Pinpoint the cell where the given text exists, returning its (X, Y) midpoint coordinate. 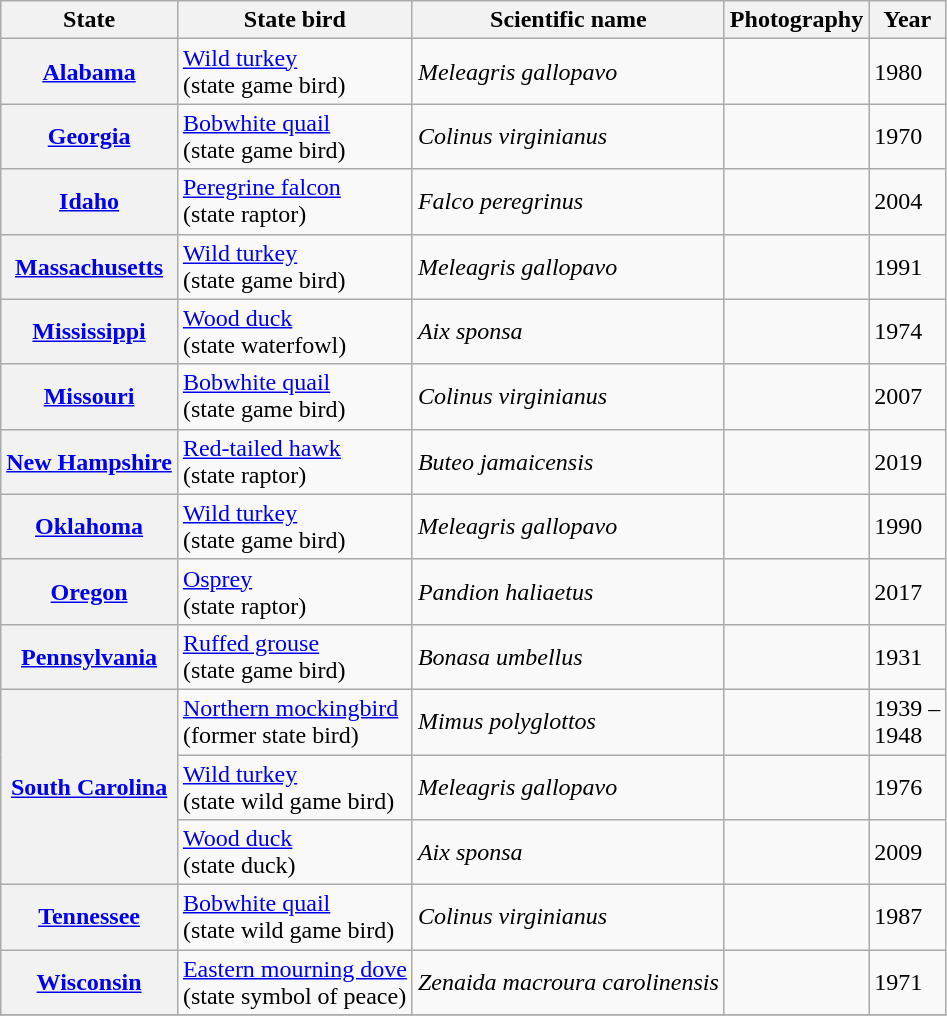
State (90, 20)
Peregrine falcon(state raptor) (294, 202)
Red-tailed hawk(state raptor) (294, 462)
Wild turkey(state wild game bird) (294, 786)
1974 (908, 332)
Zenaida macroura carolinensis (568, 982)
Oklahoma (90, 526)
Mississippi (90, 332)
Buteo jamaicensis (568, 462)
Wisconsin (90, 982)
Massachusetts (90, 266)
Bonasa umbellus (568, 656)
1987 (908, 918)
1939 –1948 (908, 722)
Pandion haliaetus (568, 592)
2004 (908, 202)
South Carolina (90, 786)
Scientific name (568, 20)
Pennsylvania (90, 656)
1980 (908, 72)
2009 (908, 852)
Osprey(state raptor) (294, 592)
Georgia (90, 136)
1976 (908, 786)
Alabama (90, 72)
1971 (908, 982)
1931 (908, 656)
Tennessee (90, 918)
Oregon (90, 592)
Ruffed grouse(state game bird) (294, 656)
State bird (294, 20)
1991 (908, 266)
1970 (908, 136)
Photography (796, 20)
Wood duck(state duck) (294, 852)
Year (908, 20)
2007 (908, 396)
Missouri (90, 396)
Bobwhite quail(state wild game bird) (294, 918)
2019 (908, 462)
Wood duck(state waterfowl) (294, 332)
Northern mockingbird(former state bird) (294, 722)
1990 (908, 526)
2017 (908, 592)
Eastern mourning dove(state symbol of peace) (294, 982)
Falco peregrinus (568, 202)
New Hampshire (90, 462)
Mimus polyglottos (568, 722)
Idaho (90, 202)
